Output the (X, Y) coordinate of the center of the cell containing the given text.  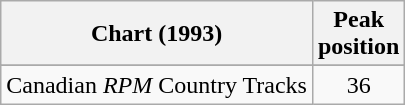
Chart (1993) (157, 34)
Canadian RPM Country Tracks (157, 85)
Peakposition (358, 34)
36 (358, 85)
